Return [X, Y] of the center of cell containing provided text 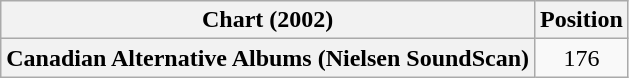
176 [582, 58]
Chart (2002) [268, 20]
Position [582, 20]
Canadian Alternative Albums (Nielsen SoundScan) [268, 58]
